Detect which cell encompasses the target text, then output its [x, y] center coordinate. 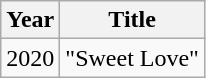
Title [132, 20]
"Sweet Love" [132, 58]
Year [30, 20]
2020 [30, 58]
